Identify which cell holds the provided text, then report its [x, y] central coordinate. 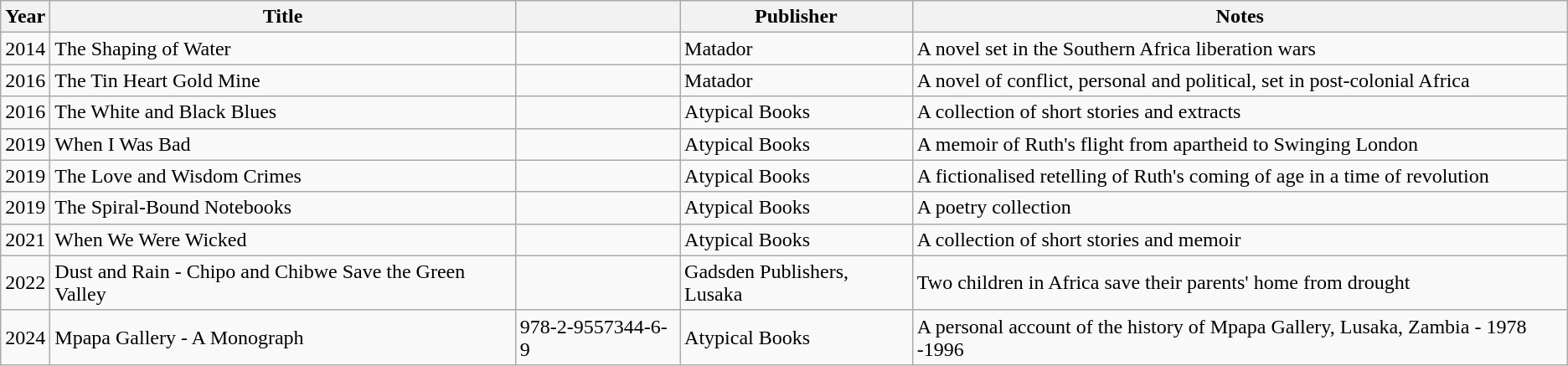
Year [25, 17]
2022 [25, 283]
When We Were Wicked [283, 240]
A poetry collection [1240, 208]
Two children in Africa save their parents' home from drought [1240, 283]
A personal account of the history of Mpapa Gallery, Lusaka, Zambia - 1978 -1996 [1240, 337]
A collection of short stories and extracts [1240, 112]
The Love and Wisdom Crimes [283, 176]
A novel of conflict, personal and political, set in post-colonial Africa [1240, 80]
The Spiral-Bound Notebooks [283, 208]
A collection of short stories and memoir [1240, 240]
A novel set in the Southern Africa liberation wars [1240, 49]
Publisher [797, 17]
The Shaping of Water [283, 49]
A fictionalised retelling of Ruth's coming of age in a time of revolution [1240, 176]
Mpapa Gallery - A Monograph [283, 337]
Dust and Rain - Chipo and Chibwe Save the Green Valley [283, 283]
Title [283, 17]
978-2-9557344-6-9 [597, 337]
2021 [25, 240]
2024 [25, 337]
Gadsden Publishers, Lusaka [797, 283]
When I Was Bad [283, 144]
Notes [1240, 17]
2014 [25, 49]
A memoir of Ruth's flight from apartheid to Swinging London [1240, 144]
The Tin Heart Gold Mine [283, 80]
The White and Black Blues [283, 112]
